Identify which cell holds the provided text, then report its (x, y) central coordinate. 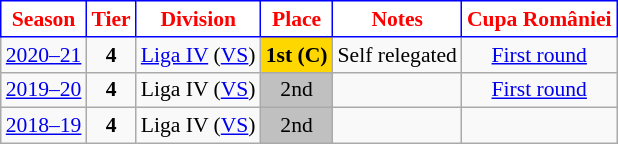
2020–21 (44, 55)
Tier (110, 19)
2019–20 (44, 90)
1st (C) (297, 55)
Division (198, 19)
Season (44, 19)
2018–19 (44, 126)
Cupa României (540, 19)
Notes (398, 19)
Place (297, 19)
Self relegated (398, 55)
